For the text-containing cell, return its midpoint in [x, y] coordinate format. 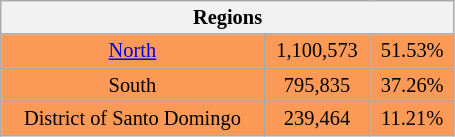
37.26% [412, 85]
Regions [228, 17]
North [132, 51]
1,100,573 [317, 51]
239,464 [317, 118]
District of Santo Domingo [132, 118]
795,835 [317, 85]
11.21% [412, 118]
51.53% [412, 51]
South [132, 85]
